From the cell containing the given text, extract its center point as [X, Y] coordinate. 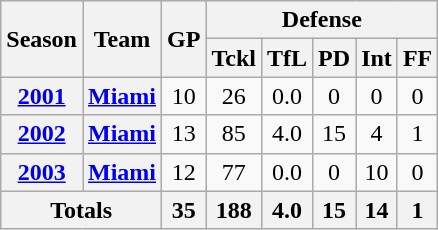
FF [417, 58]
26 [234, 96]
Team [122, 39]
Season [42, 39]
Int [377, 58]
188 [234, 210]
2001 [42, 96]
13 [184, 134]
35 [184, 210]
2003 [42, 172]
GP [184, 39]
Totals [82, 210]
Tckl [234, 58]
PD [334, 58]
85 [234, 134]
4 [377, 134]
77 [234, 172]
Defense [322, 20]
TfL [286, 58]
2002 [42, 134]
12 [184, 172]
14 [377, 210]
